Identify which cell holds the provided text, then report its (X, Y) central coordinate. 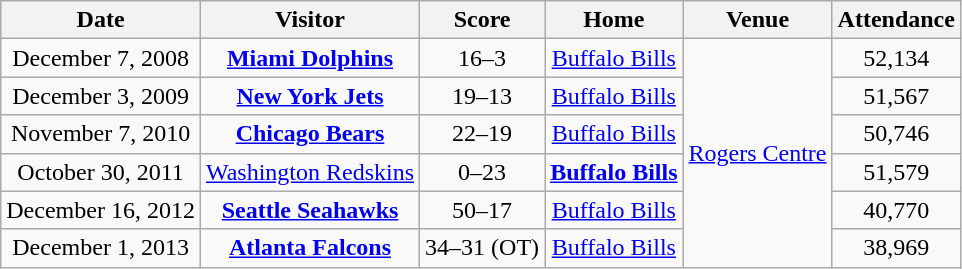
Chicago Bears (310, 134)
51,579 (896, 172)
October 30, 2011 (101, 172)
22–19 (482, 134)
50,746 (896, 134)
40,770 (896, 210)
December 7, 2008 (101, 58)
Seattle Seahawks (310, 210)
Washington Redskins (310, 172)
51,567 (896, 96)
December 3, 2009 (101, 96)
Score (482, 20)
34–31 (OT) (482, 248)
New York Jets (310, 96)
November 7, 2010 (101, 134)
52,134 (896, 58)
16–3 (482, 58)
Date (101, 20)
38,969 (896, 248)
Attendance (896, 20)
Miami Dolphins (310, 58)
December 16, 2012 (101, 210)
Atlanta Falcons (310, 248)
Venue (758, 20)
Home (614, 20)
0–23 (482, 172)
19–13 (482, 96)
December 1, 2013 (101, 248)
Visitor (310, 20)
50–17 (482, 210)
Rogers Centre (758, 153)
